Scan for the cell matching the given text and deliver its [x, y] coordinate at center. 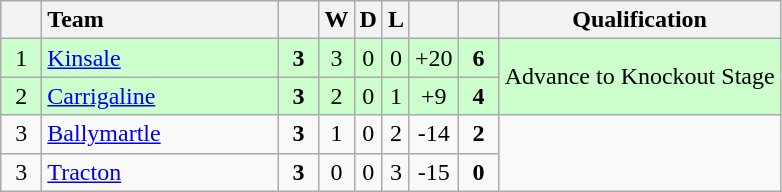
W [336, 20]
+9 [434, 96]
L [396, 20]
+20 [434, 58]
Team [160, 20]
Qualification [640, 20]
-14 [434, 134]
Tracton [160, 172]
Advance to Knockout Stage [640, 77]
Kinsale [160, 58]
-15 [434, 172]
D [368, 20]
Carrigaline [160, 96]
Ballymartle [160, 134]
6 [478, 58]
4 [478, 96]
